Scan for the cell matching the given text and deliver its [x, y] coordinate at center. 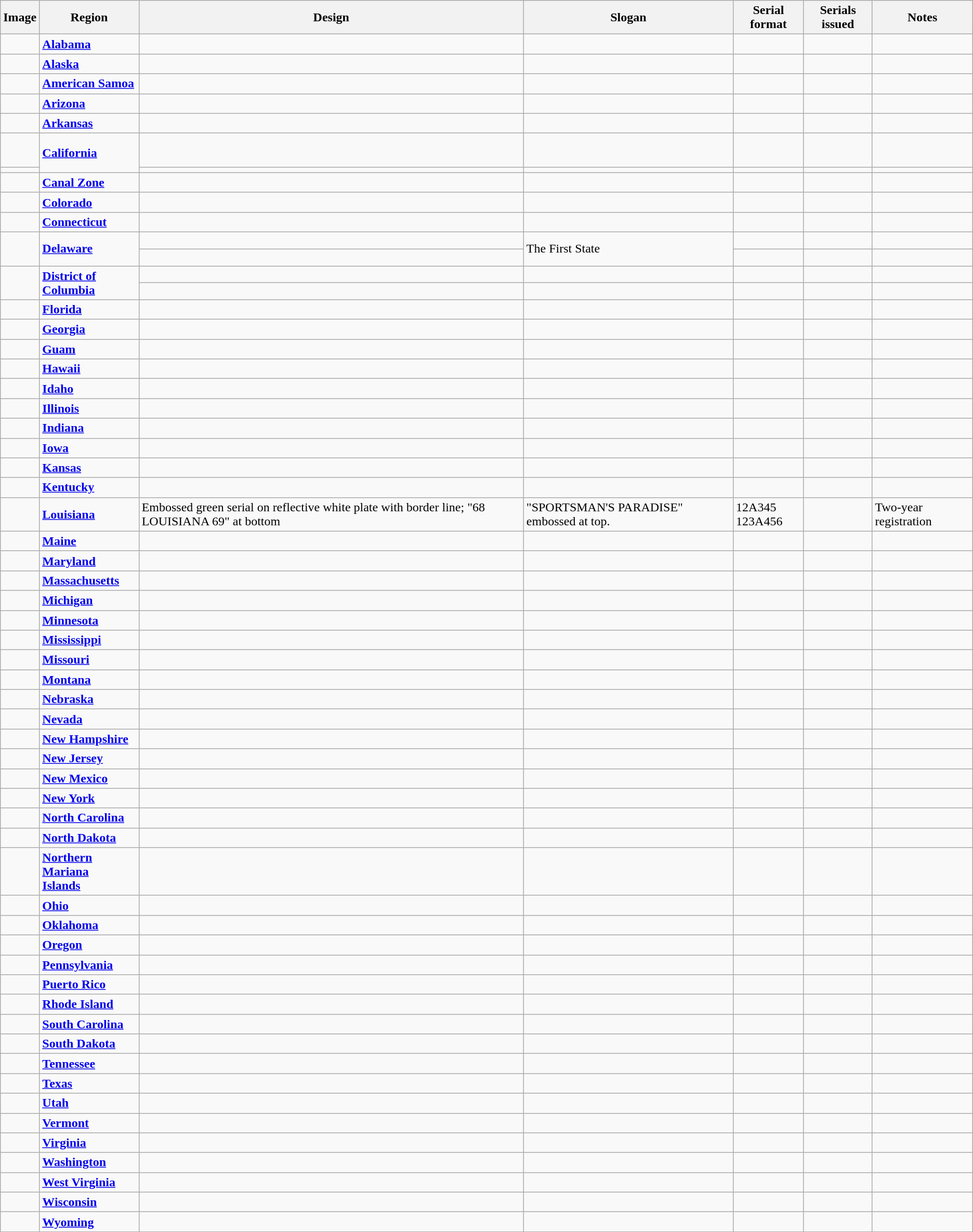
Design [331, 18]
Michigan [89, 600]
Vermont [89, 1123]
Maryland [89, 561]
Embossed green serial on reflective white plate with border line; "68 LOUISIANA 69" at bottom [331, 514]
Missouri [89, 660]
Kentucky [89, 487]
American Samoa [89, 84]
Arkansas [89, 123]
Washington [89, 1162]
Hawaii [89, 369]
California [89, 153]
Serial format [769, 18]
Wyoming [89, 1222]
Delaware [89, 248]
New York [89, 798]
Virginia [89, 1143]
Ohio [89, 905]
Wisconsin [89, 1202]
Kansas [89, 468]
Montana [89, 680]
Oklahoma [89, 925]
Northern Mariana Islands [89, 871]
Region [89, 18]
Two-year registration [922, 514]
Mississippi [89, 640]
Utah [89, 1103]
Canal Zone [89, 182]
Image [20, 18]
Iowa [89, 448]
The First State [628, 248]
North Dakota [89, 838]
Arizona [89, 103]
North Carolina [89, 818]
Massachusetts [89, 580]
Texas [89, 1083]
Indiana [89, 428]
Tennessee [89, 1064]
South Dakota [89, 1044]
Pennsylvania [89, 965]
Alaska [89, 64]
Georgia [89, 329]
Puerto Rico [89, 985]
District ofColumbia [89, 283]
Illinois [89, 408]
Connecticut [89, 222]
New Mexico [89, 778]
Rhode Island [89, 1004]
Notes [922, 18]
Oregon [89, 945]
West Virginia [89, 1182]
Nebraska [89, 699]
New Jersey [89, 759]
12A345123A456 [769, 514]
New Hampshire [89, 739]
Louisiana [89, 514]
South Carolina [89, 1024]
Maine [89, 541]
Colorado [89, 202]
Idaho [89, 389]
Serials issued [838, 18]
Florida [89, 310]
"SPORTSMAN'S PARADISE" embossed at top. [628, 514]
Nevada [89, 719]
Alabama [89, 44]
Minnesota [89, 620]
Slogan [628, 18]
Guam [89, 349]
